Return [X, Y] of the center of cell containing provided text 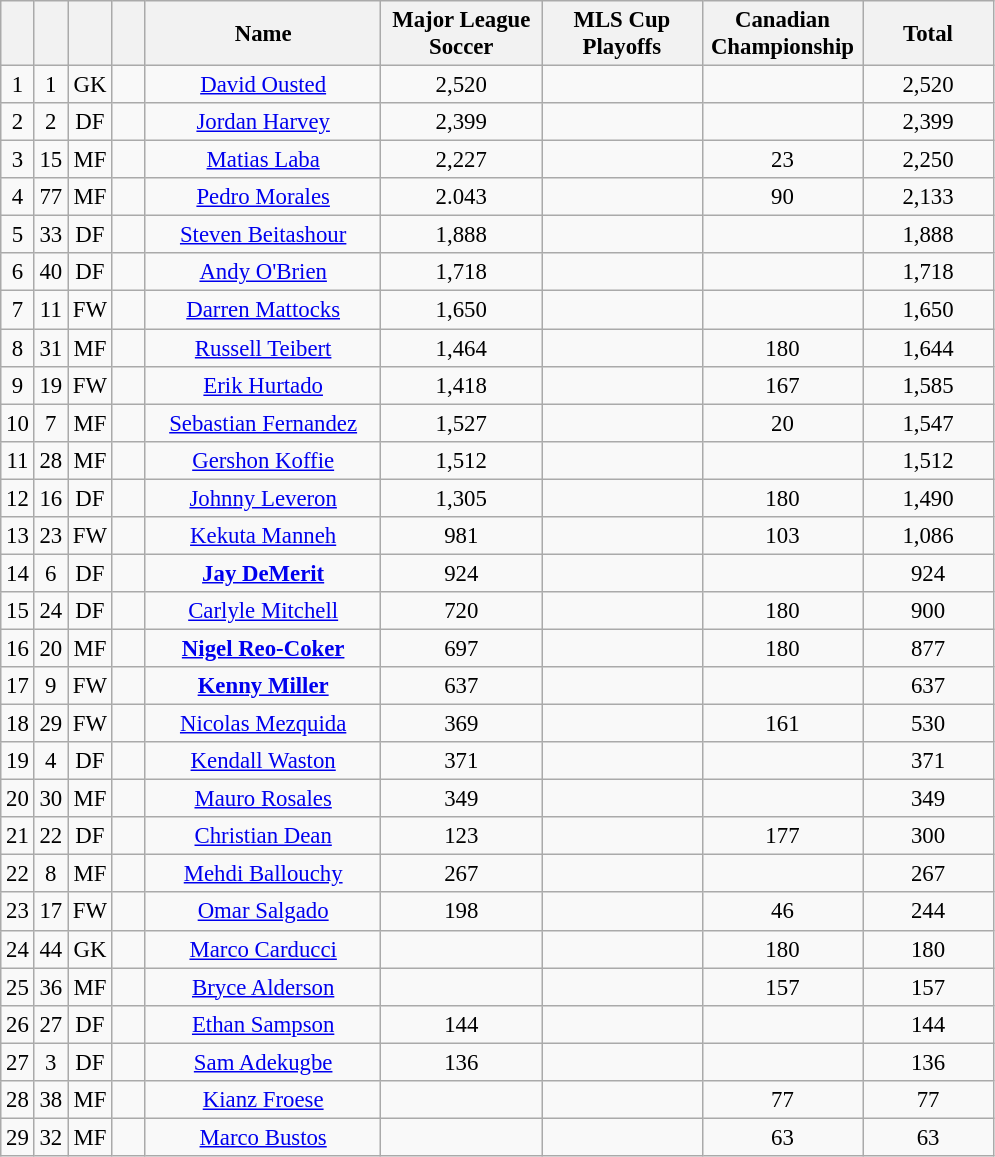
Gershon Koffie [263, 460]
46 [782, 912]
Carlyle Mitchell [263, 611]
Total [928, 34]
36 [50, 987]
10 [18, 423]
30 [50, 799]
177 [782, 836]
Johnny Leveron [263, 498]
244 [928, 912]
2.043 [462, 197]
Steven Beitashour [263, 235]
1,644 [928, 348]
Russell Teibert [263, 348]
123 [462, 836]
1,464 [462, 348]
Mauro Rosales [263, 799]
44 [50, 949]
Marco Carducci [263, 949]
Andy O'Brien [263, 273]
900 [928, 611]
Darren Mattocks [263, 310]
877 [928, 648]
103 [782, 536]
Kianz Froese [263, 1100]
2,250 [928, 160]
40 [50, 273]
13 [18, 536]
Jordan Harvey [263, 122]
1,305 [462, 498]
Erik Hurtado [263, 385]
Major League Soccer [462, 34]
1,418 [462, 385]
Marco Bustos [263, 1137]
981 [462, 536]
38 [50, 1100]
Sam Adekugbe [263, 1062]
Name [263, 34]
Kekuta Manneh [263, 536]
12 [18, 498]
720 [462, 611]
Jay DeMerit [263, 573]
Kendall Waston [263, 761]
21 [18, 836]
26 [18, 1024]
90 [782, 197]
Bryce Alderson [263, 987]
32 [50, 1137]
369 [462, 724]
MLS Cup Playoffs [622, 34]
2,133 [928, 197]
14 [18, 573]
1,527 [462, 423]
530 [928, 724]
David Ousted [263, 85]
31 [50, 348]
Canadian Championship [782, 34]
Nicolas Mezquida [263, 724]
Kenny Miller [263, 686]
Ethan Sampson [263, 1024]
Nigel Reo-Coker [263, 648]
1,585 [928, 385]
Matias Laba [263, 160]
Pedro Morales [263, 197]
Mehdi Ballouchy [263, 874]
Sebastian Fernandez [263, 423]
Christian Dean [263, 836]
167 [782, 385]
1,490 [928, 498]
33 [50, 235]
697 [462, 648]
1,547 [928, 423]
161 [782, 724]
198 [462, 912]
18 [18, 724]
Omar Salgado [263, 912]
5 [18, 235]
300 [928, 836]
1,086 [928, 536]
25 [18, 987]
2,227 [462, 160]
